Identify which cell holds the provided text, then report its [X, Y] central coordinate. 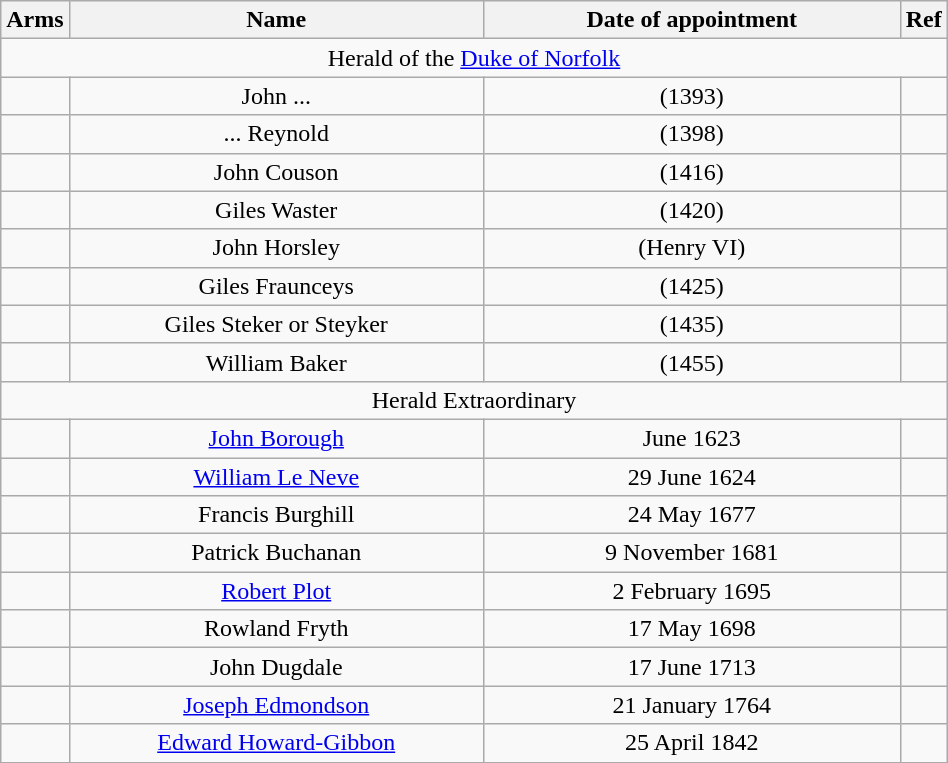
Giles Steker or Steyker [276, 324]
(1435) [692, 324]
9 November 1681 [692, 553]
24 May 1677 [692, 515]
(1416) [692, 172]
Joseph Edmondson [276, 705]
Arms [35, 20]
Rowland Fryth [276, 629]
John Borough [276, 438]
Date of appointment [692, 20]
Giles Fraunceys [276, 286]
Edward Howard-Gibbon [276, 743]
Herald Extraordinary [474, 400]
(1398) [692, 134]
Giles Waster [276, 210]
John Couson [276, 172]
21 January 1764 [692, 705]
Patrick Buchanan [276, 553]
29 June 1624 [692, 477]
17 May 1698 [692, 629]
Name [276, 20]
Herald of the Duke of Norfolk [474, 58]
John Dugdale [276, 667]
(1425) [692, 286]
June 1623 [692, 438]
William Baker [276, 362]
17 June 1713 [692, 667]
John ... [276, 96]
... Reynold [276, 134]
Ref [924, 20]
25 April 1842 [692, 743]
(1393) [692, 96]
John Horsley [276, 248]
(1455) [692, 362]
2 February 1695 [692, 591]
William Le Neve [276, 477]
Francis Burghill [276, 515]
(Henry VI) [692, 248]
Robert Plot [276, 591]
(1420) [692, 210]
